Identify which cell holds the provided text, then report its (x, y) central coordinate. 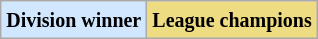
League champions (232, 20)
Division winner (74, 20)
